Find where the given text appears and provide that cell's center as (x, y) coordinate. 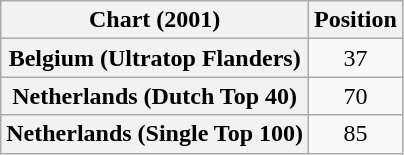
Belgium (Ultratop Flanders) (155, 58)
37 (356, 58)
85 (356, 134)
Netherlands (Dutch Top 40) (155, 96)
Chart (2001) (155, 20)
Position (356, 20)
Netherlands (Single Top 100) (155, 134)
70 (356, 96)
